From the cell containing the given text, extract its center point as (x, y) coordinate. 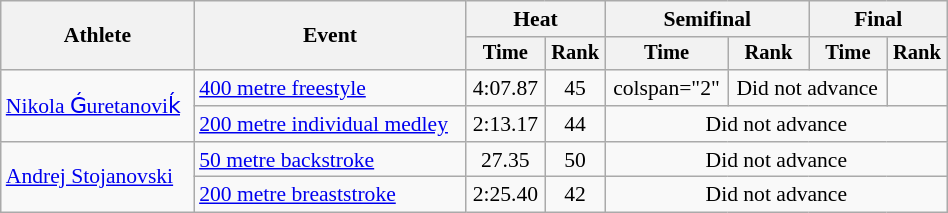
Heat (536, 19)
200 metre individual medley (330, 124)
400 metre freestyle (330, 88)
2:25.40 (506, 195)
Event (330, 36)
colspan="2" (666, 88)
44 (575, 124)
Andrej Stojanovski (98, 178)
200 metre breaststroke (330, 195)
42 (575, 195)
2:13.17 (506, 124)
Nikola Ǵuretanoviḱ (98, 106)
45 (575, 88)
50 metre backstroke (330, 160)
4:07.87 (506, 88)
Athlete (98, 36)
Final (878, 19)
50 (575, 160)
27.35 (506, 160)
Semifinal (707, 19)
